Return the [x, y] coordinate for the center point of the cell that contains the specified text.  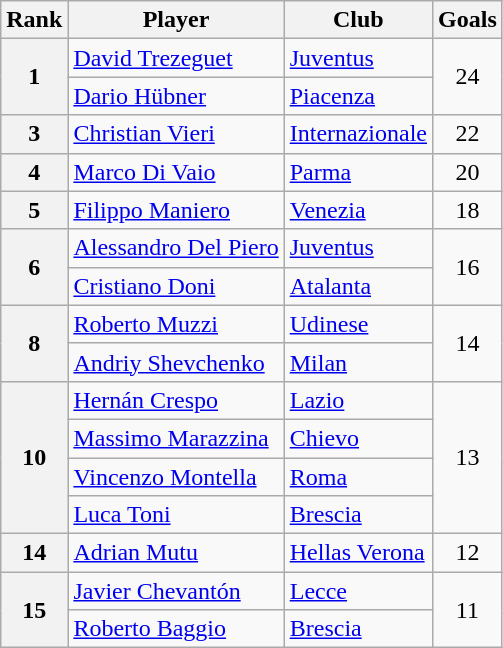
Udinese [358, 324]
20 [468, 172]
Vincenzo Montella [176, 477]
15 [34, 610]
Marco Di Vaio [176, 172]
Javier Chevantón [176, 591]
Venezia [358, 210]
Internazionale [358, 134]
Piacenza [358, 96]
Cristiano Doni [176, 286]
1 [34, 77]
3 [34, 134]
Roma [358, 477]
24 [468, 77]
Lazio [358, 400]
Parma [358, 172]
Chievo [358, 438]
Atalanta [358, 286]
Club [358, 20]
Alessandro Del Piero [176, 248]
10 [34, 457]
Milan [358, 362]
Roberto Baggio [176, 629]
12 [468, 553]
8 [34, 343]
4 [34, 172]
6 [34, 267]
David Trezeguet [176, 58]
18 [468, 210]
Dario Hübner [176, 96]
Adrian Mutu [176, 553]
Lecce [358, 591]
Player [176, 20]
Luca Toni [176, 515]
Goals [468, 20]
Hellas Verona [358, 553]
Roberto Muzzi [176, 324]
13 [468, 457]
11 [468, 610]
22 [468, 134]
Hernán Crespo [176, 400]
16 [468, 267]
Filippo Maniero [176, 210]
Christian Vieri [176, 134]
Massimo Marazzina [176, 438]
Rank [34, 20]
Andriy Shevchenko [176, 362]
5 [34, 210]
